Return the [X, Y] coordinate for the center point of the cell that contains the specified text.  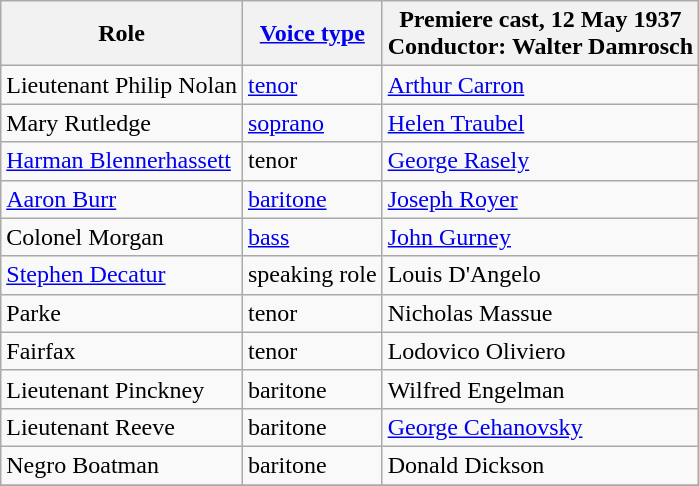
Premiere cast, 12 May 1937Conductor: Walter Damrosch [540, 34]
Stephen Decatur [122, 275]
soprano [312, 123]
Wilfred Engelman [540, 389]
Donald Dickson [540, 465]
Helen Traubel [540, 123]
Fairfax [122, 351]
Arthur Carron [540, 85]
Voice type [312, 34]
Colonel Morgan [122, 237]
Louis D'Angelo [540, 275]
John Gurney [540, 237]
Role [122, 34]
Mary Rutledge [122, 123]
Aaron Burr [122, 199]
bass [312, 237]
speaking role [312, 275]
Lieutenant Philip Nolan [122, 85]
Harman Blennerhassett [122, 161]
Lodovico Oliviero [540, 351]
Joseph Royer [540, 199]
Lieutenant Pinckney [122, 389]
Negro Boatman [122, 465]
Parke [122, 313]
George Rasely [540, 161]
George Cehanovsky [540, 427]
Lieutenant Reeve [122, 427]
Nicholas Massue [540, 313]
